Scan for the cell matching the given text and deliver its [x, y] coordinate at center. 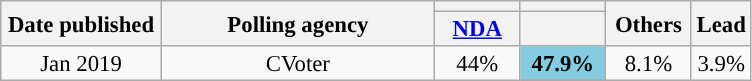
Others [649, 24]
8.1% [649, 64]
NDA [477, 30]
Lead [721, 24]
44% [477, 64]
Polling agency [298, 24]
3.9% [721, 64]
Date published [82, 24]
Jan 2019 [82, 64]
CVoter [298, 64]
47.9% [563, 64]
